Find where the given text appears and provide that cell's center as [x, y] coordinate. 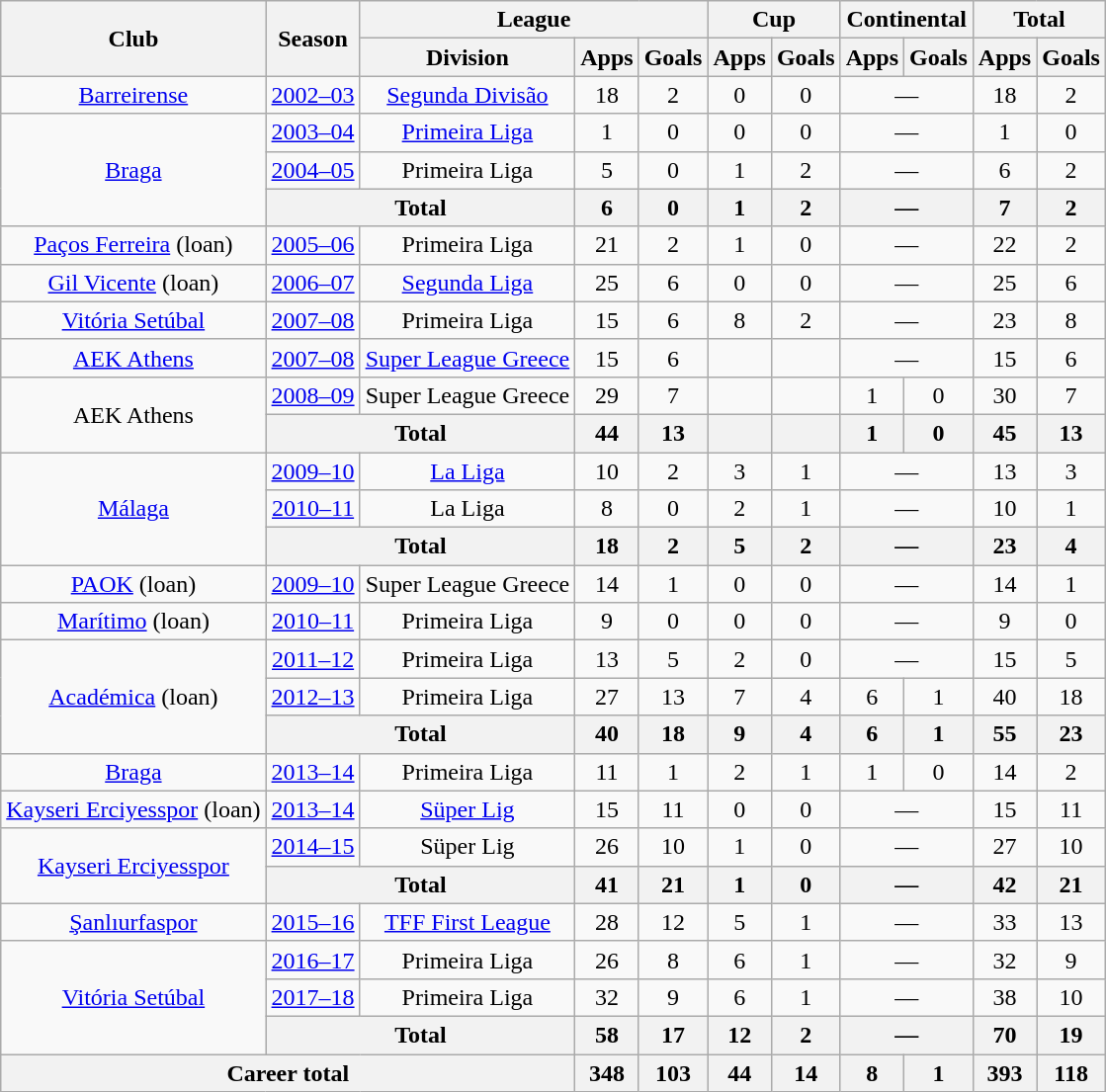
Académica (loan) [133, 697]
29 [607, 395]
45 [1004, 433]
2012–13 [312, 697]
22 [1004, 245]
2017–18 [312, 997]
38 [1004, 997]
19 [1071, 1035]
Málaga [133, 509]
2002–03 [312, 95]
70 [1004, 1035]
55 [1004, 734]
Barreirense [133, 95]
Continental [906, 20]
348 [607, 1072]
Division [468, 57]
2011–12 [312, 659]
PAOK (loan) [133, 584]
Marítimo (loan) [133, 622]
Segunda Divisão [468, 95]
Gil Vicente (loan) [133, 283]
393 [1004, 1072]
28 [607, 922]
2008–09 [312, 395]
2003–04 [312, 132]
2005–06 [312, 245]
Kayseri Erciyesspor [133, 866]
Segunda Liga [468, 283]
17 [673, 1035]
TFF First League [468, 922]
41 [607, 884]
Career total [289, 1072]
2016–17 [312, 960]
2004–05 [312, 170]
Season [312, 39]
30 [1004, 395]
2006–07 [312, 283]
58 [607, 1035]
Cup [774, 20]
2015–16 [312, 922]
2014–15 [312, 847]
118 [1071, 1072]
Şanlıurfaspor [133, 922]
Kayseri Erciyesspor (loan) [133, 809]
33 [1004, 922]
Paços Ferreira (loan) [133, 245]
42 [1004, 884]
League [534, 20]
103 [673, 1072]
Club [133, 39]
